From the cell containing the given text, extract its center point as (X, Y) coordinate. 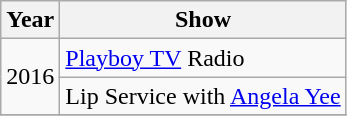
2016 (30, 77)
Lip Service with Angela Yee (203, 96)
Year (30, 20)
Show (203, 20)
Playboy TV Radio (203, 58)
